Output the [x, y] coordinate of the center of the cell containing the given text.  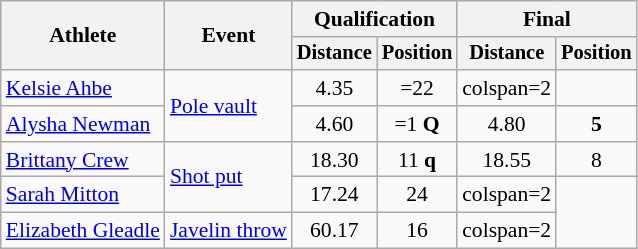
=22 [417, 88]
Brittany Crew [83, 160]
5 [596, 124]
Event [228, 36]
4.35 [334, 88]
Shot put [228, 178]
18.30 [334, 160]
17.24 [334, 195]
Pole vault [228, 106]
60.17 [334, 231]
=1 Q [417, 124]
Sarah Mitton [83, 195]
Final [546, 19]
Javelin throw [228, 231]
Athlete [83, 36]
4.60 [334, 124]
Elizabeth Gleadle [83, 231]
Qualification [374, 19]
Kelsie Ahbe [83, 88]
24 [417, 195]
16 [417, 231]
11 q [417, 160]
Alysha Newman [83, 124]
4.80 [506, 124]
8 [596, 160]
18.55 [506, 160]
